Scan for the cell matching the given text and deliver its (X, Y) coordinate at center. 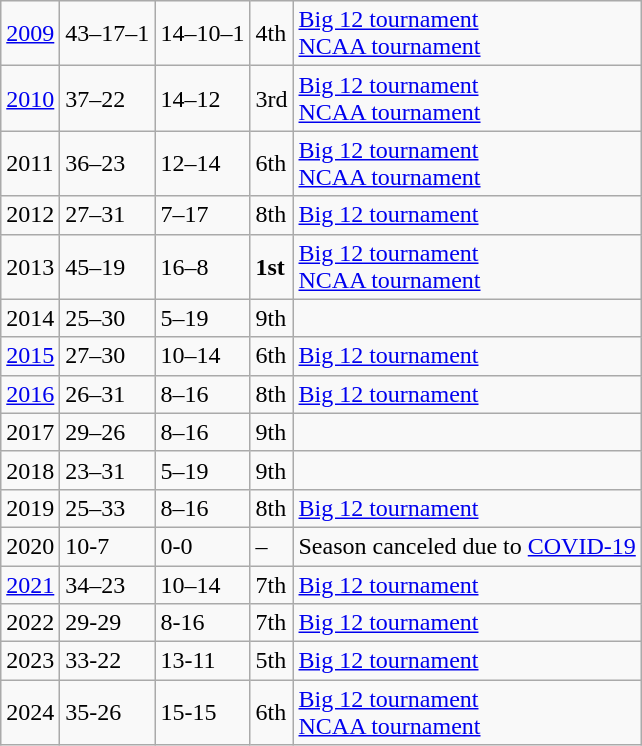
– (272, 546)
2016 (30, 394)
2020 (30, 546)
23–31 (108, 470)
10-7 (108, 546)
25–30 (108, 318)
2017 (30, 432)
13-11 (202, 661)
2023 (30, 661)
3rd (272, 98)
8-16 (202, 623)
2019 (30, 508)
0-0 (202, 546)
7–17 (202, 215)
14–10–1 (202, 34)
2014 (30, 318)
36–23 (108, 164)
16–8 (202, 266)
4th (272, 34)
27–31 (108, 215)
34–23 (108, 585)
35-26 (108, 712)
14–12 (202, 98)
2018 (30, 470)
2012 (30, 215)
2009 (30, 34)
2024 (30, 712)
1st (272, 266)
2011 (30, 164)
2013 (30, 266)
45–19 (108, 266)
5th (272, 661)
33-22 (108, 661)
2022 (30, 623)
29-29 (108, 623)
Season canceled due to COVID-19 (467, 546)
37–22 (108, 98)
2015 (30, 356)
2021 (30, 585)
2010 (30, 98)
25–33 (108, 508)
27–30 (108, 356)
26–31 (108, 394)
15-15 (202, 712)
12–14 (202, 164)
43–17–1 (108, 34)
29–26 (108, 432)
